Detect which cell encompasses the target text, then output its (x, y) center coordinate. 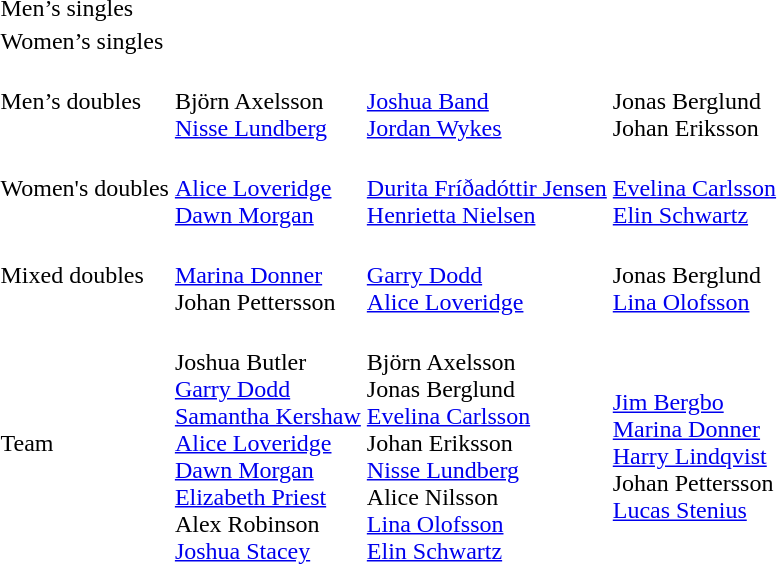
Joshua BandJordan Wykes (486, 101)
Jonas BerglundLina Olofsson (694, 275)
Alice LoveridgeDawn Morgan (268, 188)
Evelina CarlssonElin Schwartz (694, 188)
Marina DonnerJohan Pettersson (268, 275)
Björn AxelssonNisse Lundberg (268, 101)
Jonas BerglundJohan Eriksson (694, 101)
Durita Fríðadóttir JensenHenrietta Nielsen (486, 188)
Garry DoddAlice Loveridge (486, 275)
